Pinpoint the cell where the given text exists, returning its (x, y) midpoint coordinate. 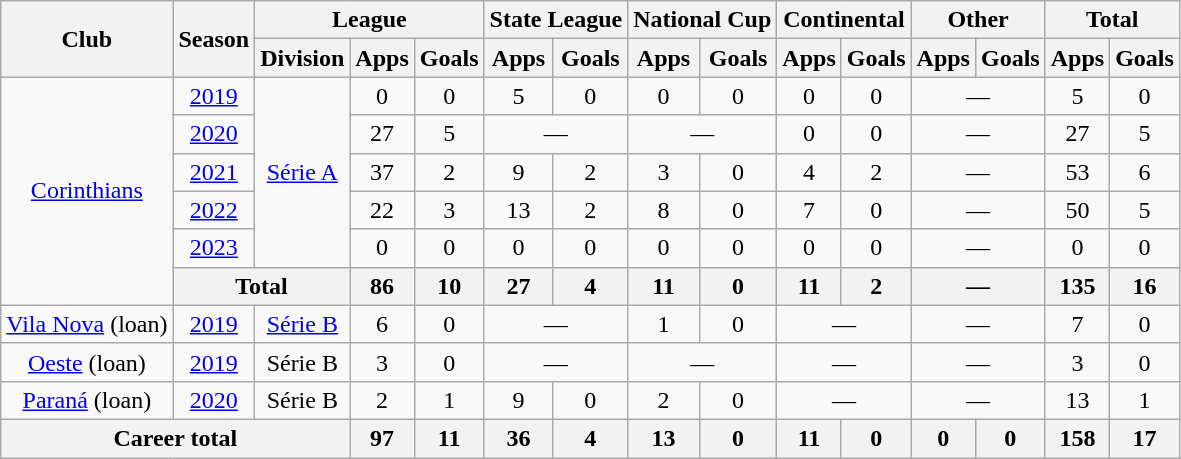
Continental (844, 20)
97 (382, 438)
Oeste (loan) (87, 362)
53 (1077, 172)
Corinthians (87, 191)
2022 (214, 210)
10 (449, 286)
2021 (214, 172)
League (370, 20)
Season (214, 39)
22 (382, 210)
37 (382, 172)
2023 (214, 248)
8 (664, 210)
Club (87, 39)
16 (1145, 286)
36 (518, 438)
Paraná (loan) (87, 400)
86 (382, 286)
Career total (176, 438)
Other (978, 20)
50 (1077, 210)
Série A (302, 172)
State League (556, 20)
135 (1077, 286)
158 (1077, 438)
Vila Nova (loan) (87, 324)
National Cup (702, 20)
17 (1145, 438)
Division (302, 58)
